Detect which cell encompasses the target text, then output its [x, y] center coordinate. 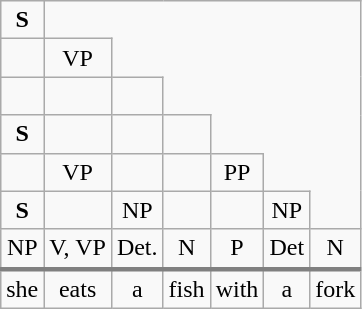
Det. [137, 249]
eats [78, 289]
she [22, 289]
fork [336, 289]
with [237, 289]
V, VP [78, 249]
fish [186, 289]
PP [237, 172]
P [237, 249]
Det [287, 249]
